Extract the (X, Y) coordinate from the center of the cell holding the provided text.  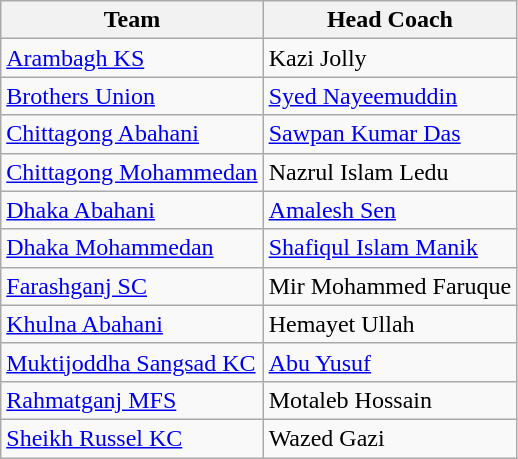
Nazrul Islam Ledu (390, 172)
Abu Yusuf (390, 362)
Sheikh Russel KC (132, 438)
Sawpan Kumar Das (390, 134)
Chittagong Mohammedan (132, 172)
Chittagong Abahani (132, 134)
Kazi Jolly (390, 58)
Hemayet Ullah (390, 324)
Khulna Abahani (132, 324)
Dhaka Abahani (132, 210)
Brothers Union (132, 96)
Muktijoddha Sangsad KC (132, 362)
Amalesh Sen (390, 210)
Team (132, 20)
Shafiqul Islam Manik (390, 248)
Motaleb Hossain (390, 400)
Mir Mohammed Faruque (390, 286)
Dhaka Mohammedan (132, 248)
Rahmatganj MFS (132, 400)
Arambagh KS (132, 58)
Wazed Gazi (390, 438)
Farashganj SC (132, 286)
Head Coach (390, 20)
Syed Nayeemuddin (390, 96)
